Return the [X, Y] coordinate for the center point of the cell that contains the specified text.  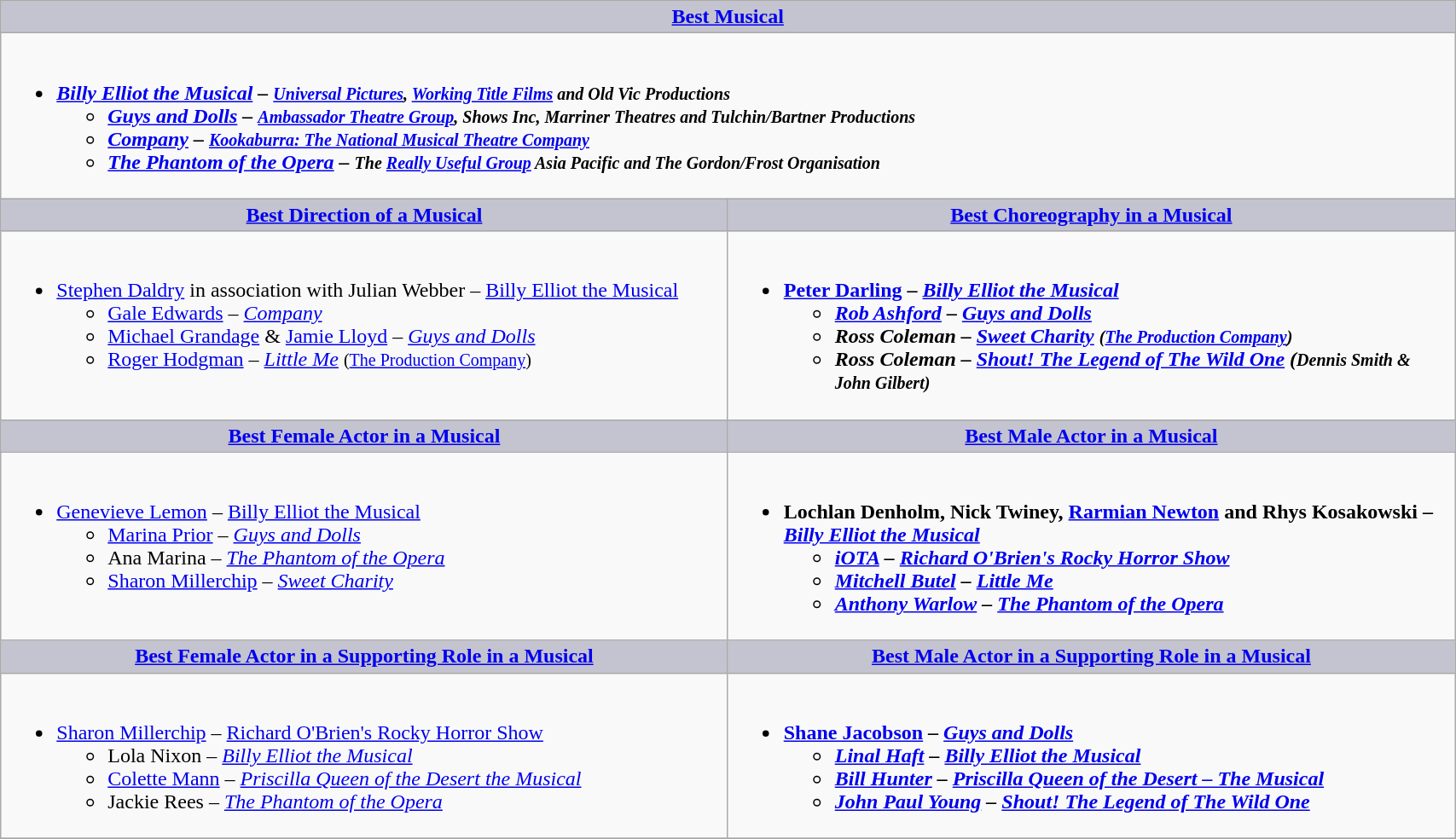
Genevieve Lemon – Billy Elliot the MusicalMarina Prior – Guys and DollsAna Marina – The Phantom of the OperaSharon Millerchip – Sweet Charity [364, 546]
Best Female Actor in a Supporting Role in a Musical [364, 657]
Best Male Actor in a Musical [1091, 436]
Best Musical [728, 17]
Best Direction of a Musical [364, 215]
Best Male Actor in a Supporting Role in a Musical [1091, 657]
Best Choreography in a Musical [1091, 215]
Best Female Actor in a Musical [364, 436]
